Determine the (x, y) coordinate at the center of the cell enclosing the given text.  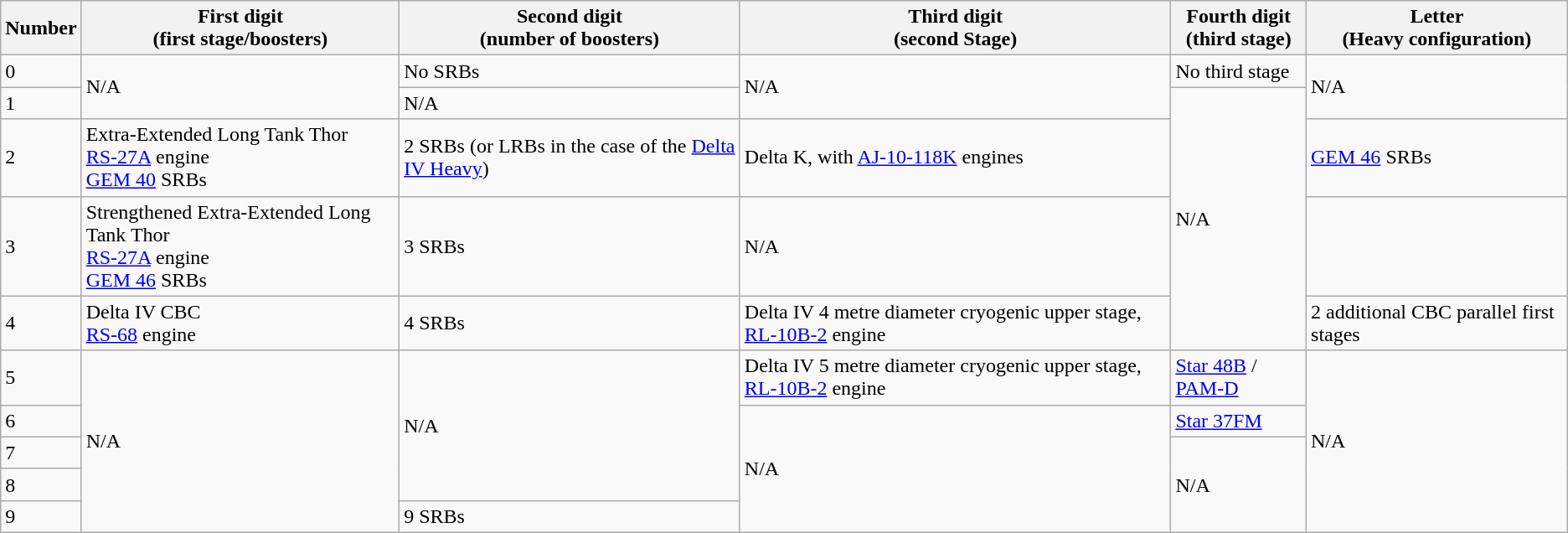
1 (41, 103)
Extra-Extended Long Tank ThorRS-27A engineGEM 40 SRBs (240, 158)
4 (41, 323)
3 (41, 246)
Delta K, with AJ-10-118K engines (955, 158)
4 SRBs (570, 323)
Fourth digit(third stage) (1239, 28)
9 (41, 516)
5 (41, 377)
Third digit(second Stage) (955, 28)
Number (41, 28)
No third stage (1239, 71)
Delta IV 4 metre diameter cryogenic upper stage, RL-10B-2 engine (955, 323)
Second digit(number of boosters) (570, 28)
8 (41, 484)
0 (41, 71)
2 SRBs (or LRBs in the case of the Delta IV Heavy) (570, 158)
First digit(first stage/boosters) (240, 28)
No SRBs (570, 71)
2 additional CBC parallel first stages (1437, 323)
GEM 46 SRBs (1437, 158)
2 (41, 158)
Strengthened Extra-Extended Long Tank ThorRS-27A engineGEM 46 SRBs (240, 246)
6 (41, 421)
Star 48B / PAM-D (1239, 377)
Delta IV CBCRS-68 engine (240, 323)
Letter(Heavy configuration) (1437, 28)
7 (41, 453)
Star 37FM (1239, 421)
Delta IV 5 metre diameter cryogenic upper stage, RL-10B-2 engine (955, 377)
9 SRBs (570, 516)
3 SRBs (570, 246)
